From the cell containing the given text, extract its center point as (X, Y) coordinate. 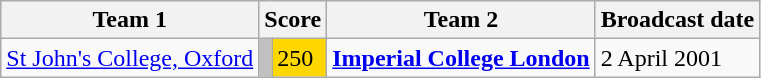
Team 1 (130, 20)
St John's College, Oxford (130, 58)
2 April 2001 (678, 58)
250 (300, 58)
Score (293, 20)
Broadcast date (678, 20)
Imperial College London (461, 58)
Team 2 (461, 20)
